Scan for the cell matching the given text and deliver its (X, Y) coordinate at center. 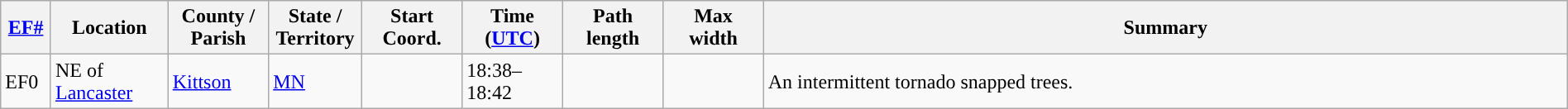
Summary (1165, 28)
NE of Lancaster (109, 81)
Start Coord. (412, 28)
EF0 (26, 81)
County / Parish (218, 28)
Max width (713, 28)
State / Territory (316, 28)
An intermittent tornado snapped trees. (1165, 81)
MN (316, 81)
Time (UTC) (513, 28)
Location (109, 28)
Path length (612, 28)
Kittson (218, 81)
18:38–18:42 (513, 81)
EF# (26, 28)
